Find where the given text appears and provide that cell's center as (X, Y) coordinate. 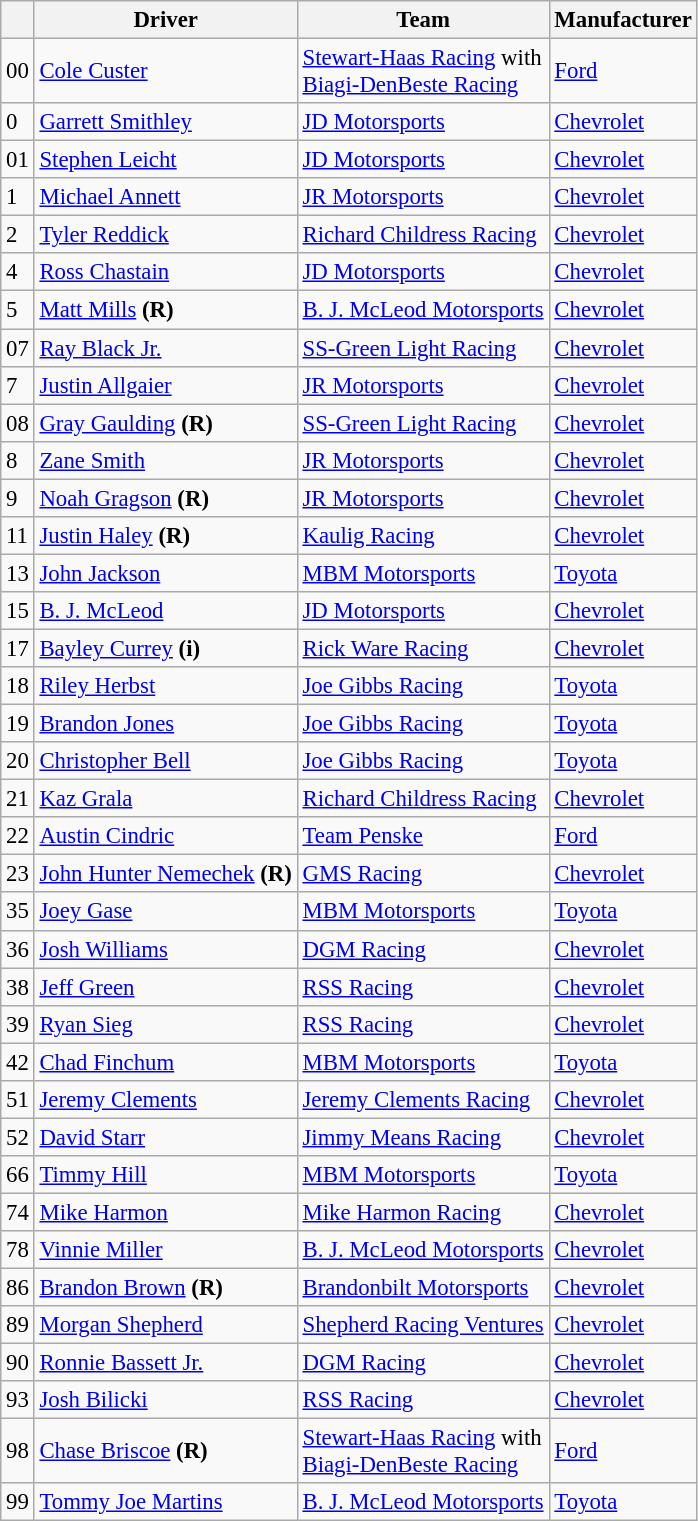
Rick Ware Racing (423, 648)
Kaz Grala (166, 799)
Jeremy Clements (166, 1100)
Garrett Smithley (166, 122)
17 (18, 648)
23 (18, 874)
Josh Bilicki (166, 1400)
Brandon Jones (166, 724)
22 (18, 836)
Chad Finchum (166, 1062)
Mike Harmon (166, 1212)
13 (18, 573)
38 (18, 987)
15 (18, 611)
Joey Gase (166, 912)
Kaulig Racing (423, 536)
Noah Gragson (R) (166, 498)
86 (18, 1288)
Ronnie Bassett Jr. (166, 1363)
9 (18, 498)
Shepherd Racing Ventures (423, 1325)
Brandon Brown (R) (166, 1288)
93 (18, 1400)
Matt Mills (R) (166, 310)
5 (18, 310)
4 (18, 273)
Team Penske (423, 836)
David Starr (166, 1137)
0 (18, 122)
Brandonbilt Motorsports (423, 1288)
John Hunter Nemechek (R) (166, 874)
Mike Harmon Racing (423, 1212)
42 (18, 1062)
08 (18, 423)
Morgan Shepherd (166, 1325)
B. J. McLeod (166, 611)
19 (18, 724)
Tyler Reddick (166, 235)
Ray Black Jr. (166, 348)
Michael Annett (166, 197)
Ross Chastain (166, 273)
Manufacturer (623, 20)
8 (18, 460)
51 (18, 1100)
Justin Haley (R) (166, 536)
GMS Racing (423, 874)
36 (18, 949)
Jeremy Clements Racing (423, 1100)
Stephen Leicht (166, 160)
11 (18, 536)
Bayley Currey (i) (166, 648)
Vinnie Miller (166, 1250)
66 (18, 1175)
Team (423, 20)
52 (18, 1137)
35 (18, 912)
Austin Cindric (166, 836)
1 (18, 197)
89 (18, 1325)
20 (18, 761)
Chase Briscoe (R) (166, 1452)
Jimmy Means Racing (423, 1137)
John Jackson (166, 573)
07 (18, 348)
90 (18, 1363)
2 (18, 235)
Cole Custer (166, 72)
Timmy Hill (166, 1175)
Riley Herbst (166, 686)
Jeff Green (166, 987)
Christopher Bell (166, 761)
7 (18, 385)
74 (18, 1212)
Josh Williams (166, 949)
Justin Allgaier (166, 385)
98 (18, 1452)
Driver (166, 20)
Zane Smith (166, 460)
21 (18, 799)
Ryan Sieg (166, 1024)
78 (18, 1250)
Gray Gaulding (R) (166, 423)
00 (18, 72)
01 (18, 160)
39 (18, 1024)
18 (18, 686)
